Locate the cell with the specified text and output its [X, Y] center coordinate. 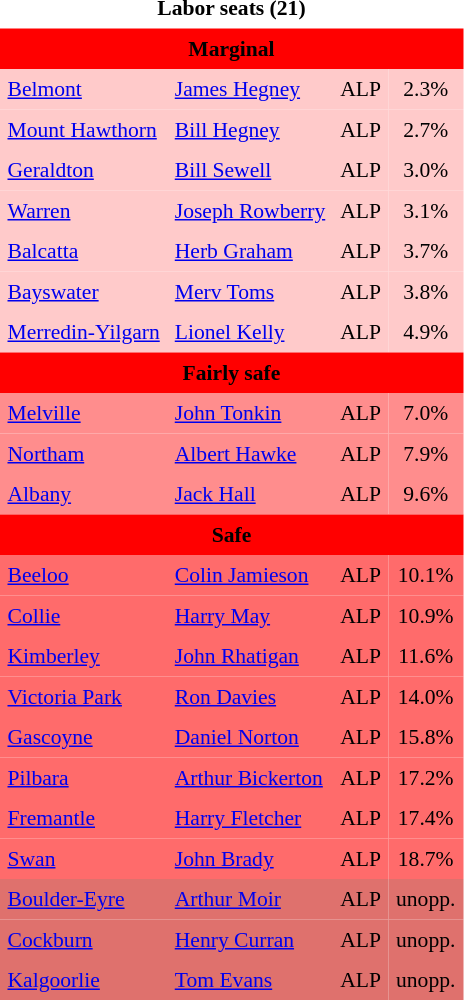
Safe [232, 534]
Harry May [250, 615]
Bayswater [84, 291]
Melville [84, 413]
7.0% [426, 413]
Jack Hall [250, 494]
2.3% [426, 89]
9.6% [426, 494]
3.8% [426, 291]
Marginal [232, 48]
Kimberley [84, 656]
10.1% [426, 575]
Northam [84, 453]
James Hegney [250, 89]
Cockburn [84, 939]
Herb Graham [250, 251]
Arthur Moir [250, 899]
Geraldton [84, 170]
Boulder-Eyre [84, 899]
John Tonkin [250, 413]
Daniel Norton [250, 737]
Belmont [84, 89]
3.1% [426, 210]
Lionel Kelly [250, 332]
Fairly safe [232, 372]
Gascoyne [84, 737]
Warren [84, 210]
Arthur Bickerton [250, 777]
Albany [84, 494]
18.7% [426, 858]
Mount Hawthorn [84, 129]
Fremantle [84, 818]
Tom Evans [250, 980]
Balcatta [84, 251]
3.0% [426, 170]
17.2% [426, 777]
Harry Fletcher [250, 818]
Beeloo [84, 575]
11.6% [426, 656]
John Brady [250, 858]
Albert Hawke [250, 453]
7.9% [426, 453]
Ron Davies [250, 696]
Swan [84, 858]
Bill Hegney [250, 129]
4.9% [426, 332]
2.7% [426, 129]
Henry Curran [250, 939]
15.8% [426, 737]
14.0% [426, 696]
John Rhatigan [250, 656]
3.7% [426, 251]
17.4% [426, 818]
Merredin-Yilgarn [84, 332]
Merv Toms [250, 291]
10.9% [426, 615]
Victoria Park [84, 696]
Joseph Rowberry [250, 210]
Pilbara [84, 777]
Collie [84, 615]
Bill Sewell [250, 170]
Colin Jamieson [250, 575]
Kalgoorlie [84, 980]
